Capture the cell that displays the provided text and extract its (X, Y) central coordinate. 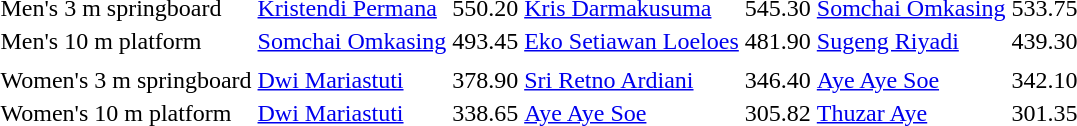
493.45 (486, 41)
346.40 (778, 80)
Eko Setiawan Loeloes (632, 41)
Dwi Mariastuti (352, 80)
Aye Aye Soe (911, 80)
Somchai Omkasing (352, 41)
481.90 (778, 41)
Sri Retno Ardiani (632, 80)
378.90 (486, 80)
Sugeng Riyadi (911, 41)
